Scan for the cell matching the given text and deliver its (x, y) coordinate at center. 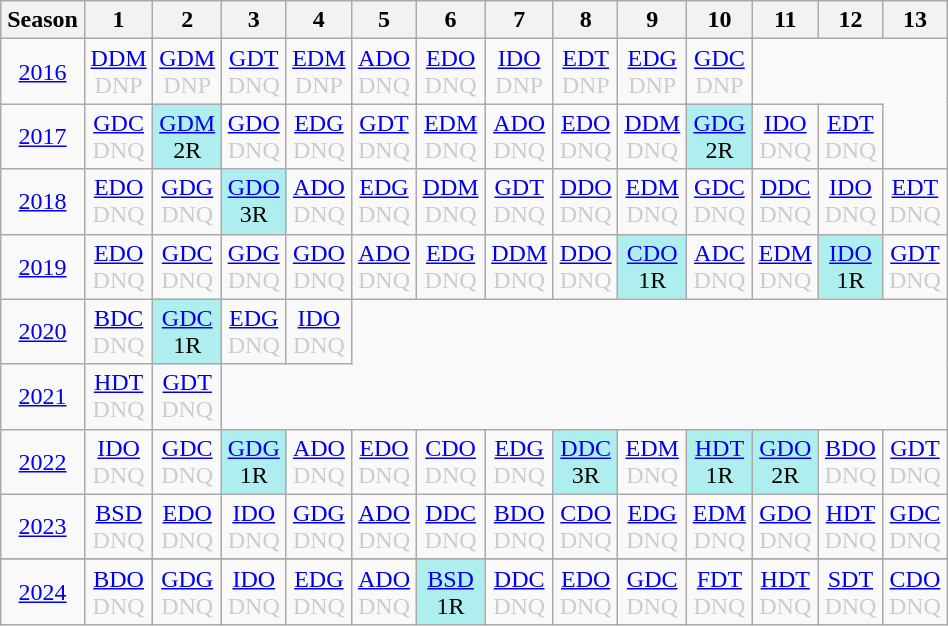
6 (450, 20)
12 (850, 20)
ADCDNQ (719, 266)
GDM2R (188, 136)
2017 (43, 136)
DDC3R (585, 462)
IDO1R (850, 266)
2 (188, 20)
FDTDNQ (719, 592)
GDO3R (253, 202)
DDMDNP (118, 72)
5 (384, 20)
11 (785, 20)
HDT1R (719, 462)
IDODNP (520, 72)
GDMDNP (188, 72)
4 (319, 20)
7 (520, 20)
GDO2R (785, 462)
CDO1R (652, 266)
1 (118, 20)
BDCDNQ (118, 332)
GDG1R (253, 462)
Season (43, 20)
2024 (43, 592)
13 (916, 20)
EDMDNP (319, 72)
SDTDNQ (850, 592)
8 (585, 20)
BSDDNQ (118, 526)
3 (253, 20)
2022 (43, 462)
2018 (43, 202)
10 (719, 20)
2021 (43, 396)
2023 (43, 526)
GDG2R (719, 136)
BSD1R (450, 592)
2016 (43, 72)
2020 (43, 332)
GDCDNP (719, 72)
9 (652, 20)
EDTDNP (585, 72)
EDGDNP (652, 72)
GDC1R (188, 332)
2019 (43, 266)
